Pinpoint the cell where the given text exists, returning its [X, Y] midpoint coordinate. 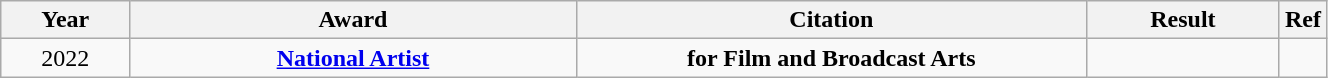
Result [1182, 20]
2022 [66, 58]
National Artist [353, 58]
for Film and Broadcast Arts [831, 58]
Award [353, 20]
Ref [1302, 20]
Year [66, 20]
Citation [831, 20]
